Determine the [x, y] coordinate at the center of the cell enclosing the given text.  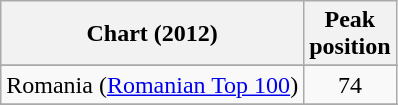
Peakposition [350, 34]
Romania (Romanian Top 100) [152, 85]
74 [350, 85]
Chart (2012) [152, 34]
